Identify which cell holds the provided text, then report its [X, Y] central coordinate. 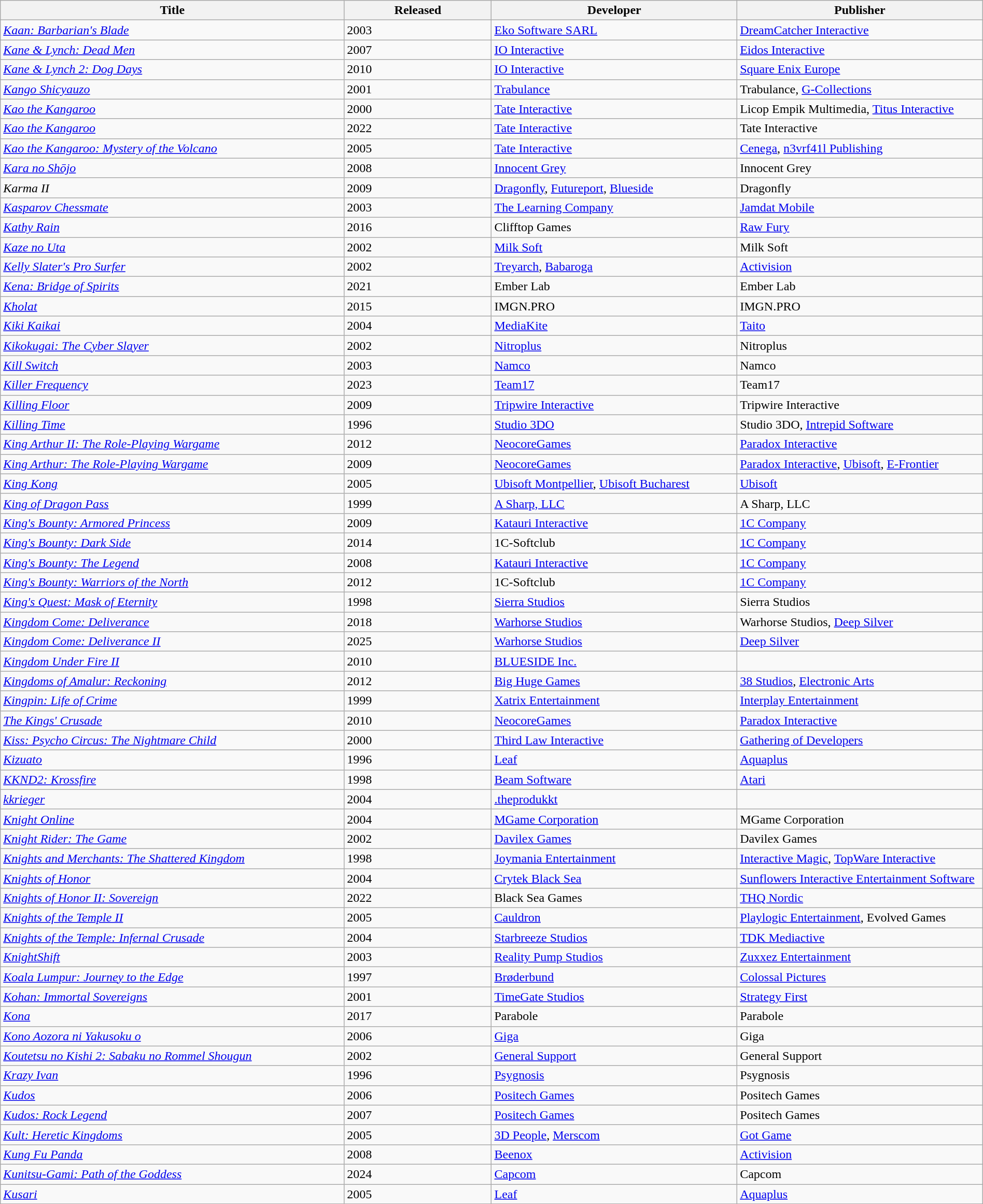
Raw Fury [860, 227]
Zuxxez Entertainment [860, 957]
Killing Floor [172, 405]
King's Bounty: Armored Princess [172, 523]
Killing Time [172, 424]
Sunflowers Interactive Entertainment Software [860, 879]
Interplay Entertainment [860, 701]
Knights and Merchants: The Shattered Kingdom [172, 858]
Kaze no Uta [172, 247]
Kingdom Come: Deliverance [172, 622]
Knights of the Temple II [172, 918]
Studio 3DO [614, 424]
Trabulance [614, 89]
kkrieger [172, 799]
BLUESIDE Inc. [614, 661]
Kill Switch [172, 365]
Ubisoft [860, 484]
MediaKite [614, 326]
Treyarch, Babaroga [614, 267]
Atari [860, 780]
Karma II [172, 188]
The Kings' Crusade [172, 720]
Kara no Shōjo [172, 168]
2014 [418, 543]
Kudos [172, 1095]
Killer Frequency [172, 385]
Title [172, 10]
Xatrix Entertainment [614, 701]
King's Quest: Mask of Eternity [172, 602]
Koala Lumpur: Journey to the Edge [172, 977]
2017 [418, 1016]
Interactive Magic, TopWare Interactive [860, 858]
Kao the Kangaroo: Mystery of the Volcano [172, 148]
Joymania Entertainment [614, 858]
Kikokugai: The Cyber Slayer [172, 346]
Knights of Honor II: Sovereign [172, 898]
Kingdom Come: Deliverance II [172, 642]
.theprodukkt [614, 799]
Deep Silver [860, 642]
3D People, Merscom [614, 1135]
2018 [418, 622]
Got Game [860, 1135]
Kholat [172, 306]
Kiki Kaikai [172, 326]
Kathy Rain [172, 227]
Gathering of Developers [860, 740]
Released [418, 10]
Taito [860, 326]
Kono Aozora ni Yakusoku o [172, 1036]
Licop Empik Multimedia, Titus Interactive [860, 109]
2025 [418, 642]
Paradox Interactive, Ubisoft, E-Frontier [860, 464]
Black Sea Games [614, 898]
King of Dragon Pass [172, 503]
Colossal Pictures [860, 977]
Kena: Bridge of Spirits [172, 287]
Krazy Ivan [172, 1075]
Kango Shicyauzo [172, 89]
King's Bounty: The Legend [172, 562]
Big Huge Games [614, 681]
Crytek Black Sea [614, 879]
Kiss: Psycho Circus: The Nightmare Child [172, 740]
Kizuato [172, 760]
2015 [418, 306]
King's Bounty: Warriors of the North [172, 583]
Koutetsu no Kishi 2: Sabaku no Rommel Shougun [172, 1056]
Kingpin: Life of Crime [172, 701]
King's Bounty: Dark Side [172, 543]
Reality Pump Studios [614, 957]
THQ Nordic [860, 898]
2021 [418, 287]
DreamCatcher Interactive [860, 30]
Kingdoms of Amalur: Reckoning [172, 681]
Cenega, n3vrf41l Publishing [860, 148]
Eko Software SARL [614, 30]
Dragonfly [860, 188]
KKND2: Krossfire [172, 780]
38 Studios, Electronic Arts [860, 681]
Warhorse Studios, Deep Silver [860, 622]
Ubisoft Montpellier, Ubisoft Bucharest [614, 484]
Jamdat Mobile [860, 207]
Knight Rider: The Game [172, 839]
Kult: Heretic Kingdoms [172, 1135]
2023 [418, 385]
Clifftop Games [614, 227]
Kohan: Immortal Sovereigns [172, 997]
Kunitsu-Gami: Path of the Goddess [172, 1174]
Kusari [172, 1194]
2024 [418, 1174]
Kung Fu Panda [172, 1154]
Kane & Lynch 2: Dog Days [172, 69]
Developer [614, 10]
TDK Mediactive [860, 938]
Starbreeze Studios [614, 938]
Knight Online [172, 819]
Strategy First [860, 997]
Kingdom Under Fire II [172, 661]
King Arthur II: The Role-Playing Wargame [172, 444]
TimeGate Studios [614, 997]
Brøderbund [614, 977]
Third Law Interactive [614, 740]
2016 [418, 227]
Publisher [860, 10]
Studio 3DO, Intrepid Software [860, 424]
King Kong [172, 484]
Knights of Honor [172, 879]
Kudos: Rock Legend [172, 1115]
Knights of the Temple: Infernal Crusade [172, 938]
Beenox [614, 1154]
Kaan: Barbarian's Blade [172, 30]
King Arthur: The Role-Playing Wargame [172, 464]
1997 [418, 977]
Square Enix Europe [860, 69]
Kelly Slater's Pro Surfer [172, 267]
Eidos Interactive [860, 50]
The Learning Company [614, 207]
Dragonfly, Futureport, Blueside [614, 188]
Beam Software [614, 780]
Playlogic Entertainment, Evolved Games [860, 918]
Cauldron [614, 918]
Kane & Lynch: Dead Men [172, 50]
Trabulance, G-Collections [860, 89]
Kasparov Chessmate [172, 207]
Kona [172, 1016]
KnightShift [172, 957]
